Scan for the cell matching the given text and deliver its (X, Y) coordinate at center. 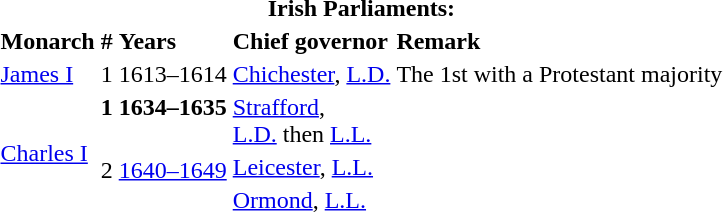
1634–1635 (172, 107)
1613–1614 (172, 74)
# (106, 41)
Chichester, L.D. (312, 74)
Leicester, L.L. (312, 167)
Years (172, 41)
Chief governor (312, 41)
Strafford,L.D. then L.L. (312, 120)
